Pinpoint the cell where the given text exists, returning its (x, y) midpoint coordinate. 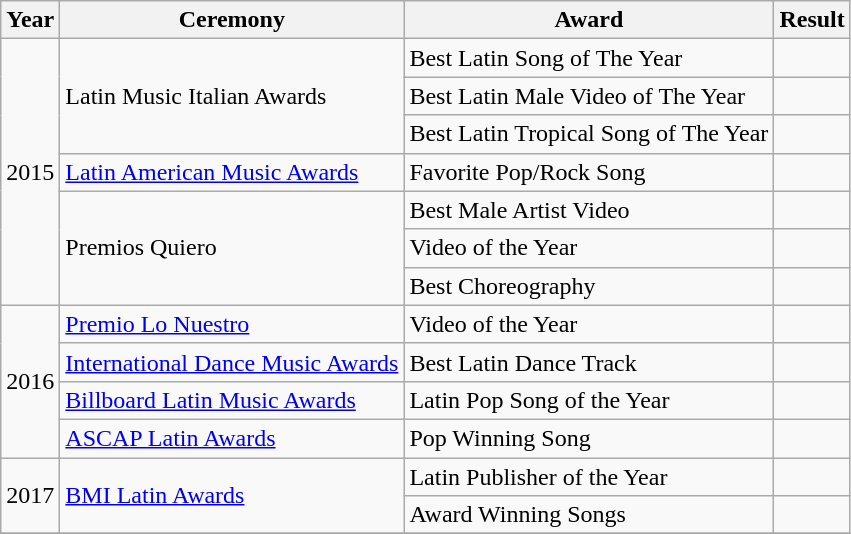
Premios Quiero (232, 248)
Latin American Music Awards (232, 172)
Result (812, 20)
Favorite Pop/Rock Song (589, 172)
BMI Latin Awards (232, 496)
Best Male Artist Video (589, 210)
2017 (30, 496)
Latin Publisher of the Year (589, 477)
International Dance Music Awards (232, 362)
Best Latin Male Video of The Year (589, 96)
Best Latin Tropical Song of The Year (589, 134)
Latin Pop Song of the Year (589, 400)
Year (30, 20)
Billboard Latin Music Awards (232, 400)
Best Latin Dance Track (589, 362)
Best Choreography (589, 286)
Pop Winning Song (589, 438)
Premio Lo Nuestro (232, 324)
Award (589, 20)
Ceremony (232, 20)
Award Winning Songs (589, 515)
ASCAP Latin Awards (232, 438)
2016 (30, 381)
Latin Music Italian Awards (232, 96)
2015 (30, 172)
Best Latin Song of The Year (589, 58)
